Return the [X, Y] coordinate for the center point of the cell that contains the specified text.  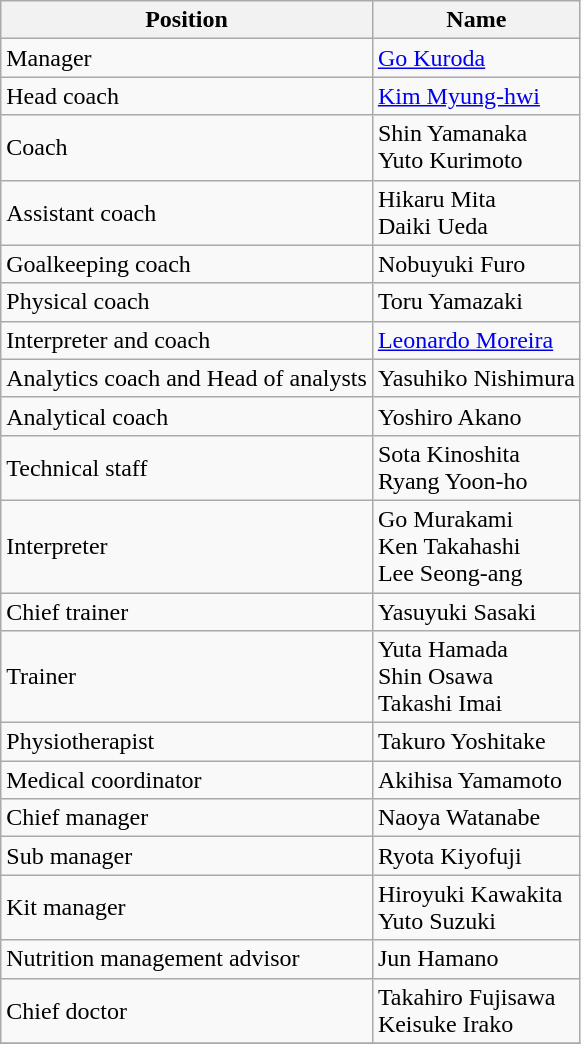
Takuro Yoshitake [476, 742]
Go Kuroda [476, 58]
Medical coordinator [187, 780]
Physiotherapist [187, 742]
Yasuhiko Nishimura [476, 378]
Ryota Kiyofuji [476, 856]
Toru Yamazaki [476, 302]
Head coach [187, 96]
Yuta Hamada Shin Osawa Takashi Imai [476, 677]
Technical staff [187, 468]
Chief trainer [187, 611]
Sota Kinoshita Ryang Yoon-ho [476, 468]
Interpreter [187, 546]
Kit manager [187, 908]
Coach [187, 148]
Jun Hamano [476, 959]
Trainer [187, 677]
Hikaru Mita Daiki Ueda [476, 212]
Manager [187, 58]
Nutrition management advisor [187, 959]
Nobuyuki Furo [476, 264]
Position [187, 20]
Physical coach [187, 302]
Assistant coach [187, 212]
Chief doctor [187, 1010]
Takahiro Fujisawa Keisuke Irako [476, 1010]
Analytics coach and Head of analysts [187, 378]
Name [476, 20]
Leonardo Moreira [476, 340]
Analytical coach [187, 416]
Yasuyuki Sasaki [476, 611]
Hiroyuki Kawakita Yuto Suzuki [476, 908]
Chief manager [187, 818]
Kim Myung-hwi [476, 96]
Interpreter and coach [187, 340]
Go Murakami Ken Takahashi Lee Seong-ang [476, 546]
Sub manager [187, 856]
Naoya Watanabe [476, 818]
Akihisa Yamamoto [476, 780]
Goalkeeping coach [187, 264]
Yoshiro Akano [476, 416]
Shin Yamanaka Yuto Kurimoto [476, 148]
